For the text-containing cell, return its midpoint in (x, y) coordinate format. 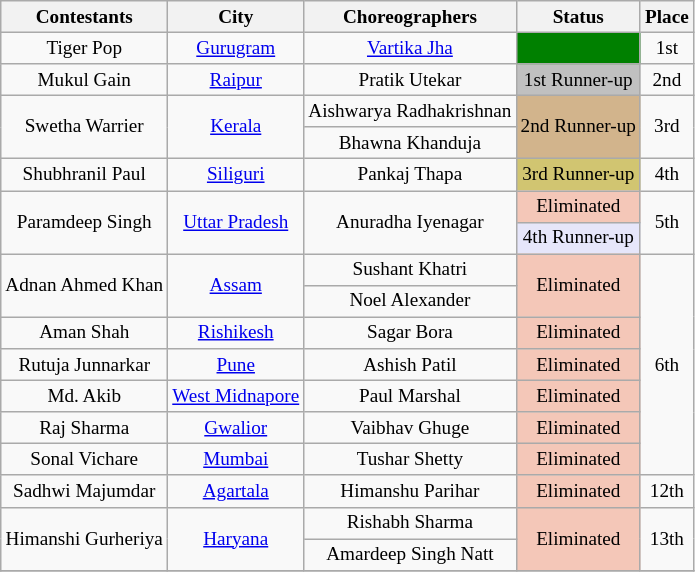
1st Runner-up (578, 80)
Haryana (236, 538)
Gurugram (236, 48)
Aman Shah (84, 333)
Md. Akib (84, 396)
Swetha Warrier (84, 126)
Rutuja Junnarkar (84, 365)
Contestants (84, 17)
Raj Sharma (84, 428)
Shubhranil Paul (84, 175)
Sushant Khatri (410, 270)
Mukul Gain (84, 80)
Gwalior (236, 428)
Raipur (236, 80)
Pankaj Thapa (410, 175)
Tiger Pop (84, 48)
Himanshu Parihar (410, 491)
2nd (666, 80)
Amardeep Singh Natt (410, 554)
Tushar Shetty (410, 460)
Place (666, 17)
Himanshi Gurheriya (84, 538)
Paul Marshal (410, 396)
Rishabh Sharma (410, 523)
13th (666, 538)
Agartala (236, 491)
Siliguri (236, 175)
4th Runner-up (578, 238)
12th (666, 491)
Pune (236, 365)
Adnan Ahmed Khan (84, 286)
6th (666, 364)
3rd Runner-up (578, 175)
3rd (666, 126)
Uttar Pradesh (236, 222)
Ashish Patil (410, 365)
Mumbai (236, 460)
Anuradha Iyenagar (410, 222)
Noel Alexander (410, 301)
2nd Runner-up (578, 126)
4th (666, 175)
5th (666, 222)
Sonal Vichare (84, 460)
Bhawna Khanduja (410, 143)
Kerala (236, 126)
Pratik Utekar (410, 80)
Paramdeep Singh (84, 222)
Vartika Jha (410, 48)
1st (666, 48)
Rishikesh (236, 333)
Choreographers (410, 17)
Assam (236, 286)
Sagar Bora (410, 333)
Sadhwi Majumdar (84, 491)
Status (578, 17)
City (236, 17)
Vaibhav Ghuge (410, 428)
Aishwarya Radhakrishnan (410, 111)
West Midnapore (236, 396)
